Detect which cell encompasses the target text, then output its [x, y] center coordinate. 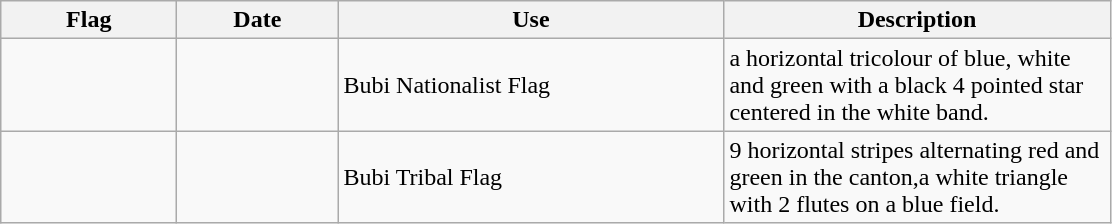
Description [917, 20]
Date [258, 20]
Use [531, 20]
Flag [89, 20]
a horizontal tricolour of blue, white and green with a black 4 pointed star centered in the white band. [917, 85]
Bubi Tribal Flag [531, 177]
9 horizontal stripes alternating red and green in the canton,a white triangle with 2 flutes on a blue field. [917, 177]
Bubi Nationalist Flag [531, 85]
